For the text-containing cell, return its midpoint in (x, y) coordinate format. 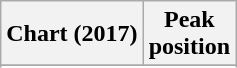
Peak position (189, 34)
Chart (2017) (72, 34)
